Find where the given text appears and provide that cell's center as (X, Y) coordinate. 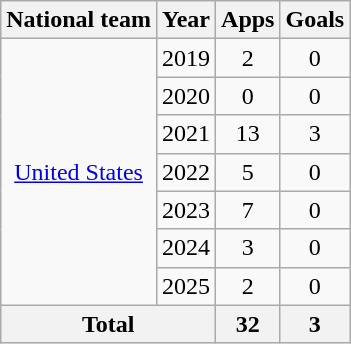
2021 (186, 134)
5 (248, 172)
Year (186, 20)
2023 (186, 210)
13 (248, 134)
Total (108, 324)
2024 (186, 248)
United States (79, 172)
2022 (186, 172)
2025 (186, 286)
2020 (186, 96)
Apps (248, 20)
Goals (315, 20)
32 (248, 324)
National team (79, 20)
2019 (186, 58)
7 (248, 210)
